From the cell containing the given text, extract its center point as (x, y) coordinate. 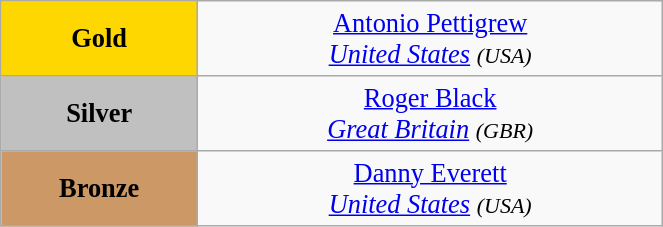
Roger BlackGreat Britain (GBR) (430, 112)
Danny EverettUnited States (USA) (430, 188)
Bronze (100, 188)
Antonio PettigrewUnited States (USA) (430, 38)
Gold (100, 38)
Silver (100, 112)
